Find where the given text appears and provide that cell's center as (X, Y) coordinate. 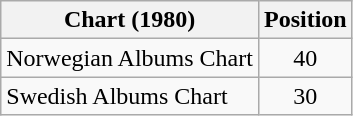
40 (305, 58)
30 (305, 96)
Position (305, 20)
Swedish Albums Chart (130, 96)
Chart (1980) (130, 20)
Norwegian Albums Chart (130, 58)
